Output the [x, y] coordinate of the center of the cell containing the given text.  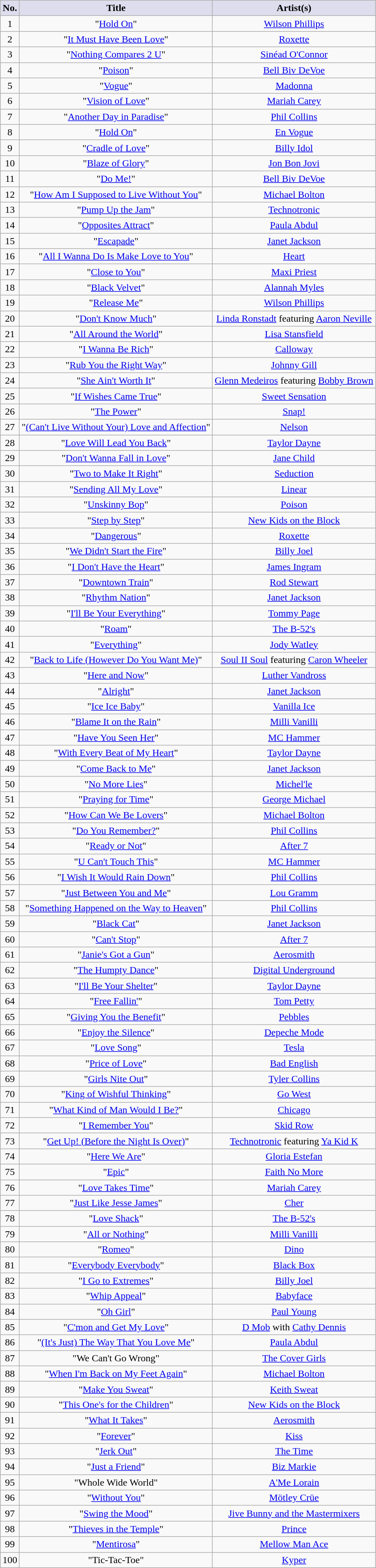
"King of Wishful Thinking" [116, 1094]
Dino [294, 1250]
"Love Shack" [116, 1219]
"Rhythm Nation" [116, 598]
Digital Underground [294, 970]
George Michael [294, 799]
83 [10, 1296]
76 [10, 1188]
43 [10, 675]
32 [10, 505]
Lou Gramm [294, 892]
36 [10, 567]
Technotronic [294, 210]
49 [10, 769]
95 [10, 1482]
96 [10, 1498]
Sinéad O'Connor [294, 55]
Kyper [294, 1560]
26 [10, 411]
65 [10, 1017]
21 [10, 334]
40 [10, 629]
"Price of Love" [116, 1063]
James Ingram [294, 567]
Kiss [294, 1435]
52 [10, 815]
Prince [294, 1529]
"Rub You the Right Way" [116, 365]
94 [10, 1467]
"I Go to Extremes" [116, 1281]
"Just Like Jesse James" [116, 1203]
Glenn Medeiros featuring Bobby Brown [294, 380]
22 [10, 349]
4 [10, 70]
"I Don't Have the Heart" [116, 567]
"Come Back to Me" [116, 769]
"Vogue" [116, 86]
Johnny Gill [294, 365]
"She Ain't Worth It" [116, 380]
"Downtown Train" [116, 582]
8 [10, 132]
29 [10, 458]
"Do You Remember?" [116, 830]
45 [10, 707]
39 [10, 613]
"If Wishes Came True" [116, 396]
63 [10, 986]
71 [10, 1110]
"Close to You" [116, 272]
Heart [294, 256]
28 [10, 442]
"Whip Appeal" [116, 1296]
97 [10, 1513]
Mötley Crüe [294, 1498]
"Praying for Time" [116, 799]
"All Around the World" [116, 334]
"Don't Wanna Fall in Love" [116, 458]
5 [10, 86]
"Just a Friend" [116, 1467]
Vanilla Ice [294, 707]
"Cradle of Love" [116, 148]
20 [10, 318]
17 [10, 272]
61 [10, 955]
31 [10, 489]
87 [10, 1358]
Biz Markie [294, 1467]
Mellow Man Ace [294, 1544]
"Can't Stop" [116, 939]
"Make You Sweat" [116, 1389]
"When I'm Back on My Feet Again" [116, 1374]
57 [10, 892]
"Roam" [116, 629]
15 [10, 241]
"Love Song" [116, 1048]
72 [10, 1125]
6 [10, 101]
50 [10, 784]
Gloria Estefan [294, 1156]
47 [10, 738]
"I Wanna Be Rich" [116, 349]
80 [10, 1250]
"Without You" [116, 1498]
1 [10, 24]
Rod Stewart [294, 582]
Snap! [294, 411]
"Thieves in the Temple" [116, 1529]
2 [10, 39]
"Poison" [116, 70]
"It Must Have Been Love" [116, 39]
Pebbles [294, 1017]
12 [10, 194]
33 [10, 520]
"Love Takes Time" [116, 1188]
"No More Lies" [116, 784]
"What Kind of Man Would I Be?" [116, 1110]
"All I Wanna Do Is Make Love to You" [116, 256]
"Two to Make It Right" [116, 474]
"Enjoy the Silence" [116, 1032]
Alannah Myles [294, 287]
No. [10, 8]
Paul Young [294, 1312]
"Just Between You and Me" [116, 892]
93 [10, 1451]
"Free Fallin'" [116, 1001]
92 [10, 1435]
24 [10, 380]
The Time [294, 1451]
"I Remember You" [116, 1125]
27 [10, 427]
38 [10, 598]
"I'll Be Your Everything" [116, 613]
The Cover Girls [294, 1358]
Soul II Soul featuring Caron Wheeler [294, 660]
"Giving You the Benefit" [116, 1017]
"Another Day in Paradise" [116, 117]
"Alright" [116, 691]
13 [10, 210]
81 [10, 1265]
"Janie's Got a Gun" [116, 955]
58 [10, 908]
"Nothing Compares 2 U" [116, 55]
Go West [294, 1094]
Michel'le [294, 784]
Chicago [294, 1110]
34 [10, 536]
Seduction [294, 474]
"Pump Up the Jam" [116, 210]
54 [10, 846]
"Something Happened on the Way to Heaven" [116, 908]
"Do Me!" [116, 179]
"I'll Be Your Shelter" [116, 986]
"Forever" [116, 1435]
Jody Watley [294, 644]
69 [10, 1079]
"Ice Ice Baby" [116, 707]
Poison [294, 505]
82 [10, 1281]
7 [10, 117]
"Mentirosa" [116, 1544]
14 [10, 225]
25 [10, 396]
Title [116, 8]
Lisa Stansfield [294, 334]
46 [10, 722]
"Epic" [116, 1172]
Jane Child [294, 458]
"Dangerous" [116, 536]
"We Didn't Start the Fire" [116, 551]
"Escapade" [116, 241]
Luther Vandross [294, 675]
"The Humpty Dance" [116, 970]
"How Can We Be Lovers" [116, 815]
56 [10, 877]
"All or Nothing" [116, 1234]
23 [10, 365]
64 [10, 1001]
3 [10, 55]
"Have You Seen Her" [116, 738]
48 [10, 753]
91 [10, 1420]
"Ready or Not" [116, 846]
67 [10, 1048]
"Whole Wide World" [116, 1482]
55 [10, 861]
Calloway [294, 349]
Artist(s) [294, 8]
Tommy Page [294, 613]
A'Me Lorain [294, 1482]
"What It Takes" [116, 1420]
"Here We Are" [116, 1156]
79 [10, 1234]
90 [10, 1405]
9 [10, 148]
99 [10, 1544]
"Tic-Tac-Toe" [116, 1560]
"Everybody Everybody" [116, 1265]
D Mob with Cathy Dennis [294, 1327]
"We Can't Go Wrong" [116, 1358]
Tesla [294, 1048]
84 [10, 1312]
"Release Me" [116, 303]
Depeche Mode [294, 1032]
"Oh Girl" [116, 1312]
35 [10, 551]
74 [10, 1156]
73 [10, 1141]
Tom Petty [294, 1001]
Keith Sweat [294, 1389]
Jon Bon Jovi [294, 163]
16 [10, 256]
53 [10, 830]
Faith No More [294, 1172]
Skid Row [294, 1125]
37 [10, 582]
"Everything" [116, 644]
"The Power" [116, 411]
Linear [294, 489]
44 [10, 691]
75 [10, 1172]
Bad English [294, 1063]
62 [10, 970]
"(It's Just) The Way That You Love Me" [116, 1343]
"Swing the Mood" [116, 1513]
77 [10, 1203]
30 [10, 474]
"With Every Beat of My Heart" [116, 753]
66 [10, 1032]
"Here and Now" [116, 675]
59 [10, 923]
Jive Bunny and the Mastermixers [294, 1513]
"Blame It on the Rain" [116, 722]
68 [10, 1063]
11 [10, 179]
60 [10, 939]
"U Can't Touch This" [116, 861]
"C'mon and Get My Love" [116, 1327]
85 [10, 1327]
98 [10, 1529]
"Sending All My Love" [116, 489]
Sweet Sensation [294, 396]
"How Am I Supposed to Live Without You" [116, 194]
"Romeo" [116, 1250]
"Love Will Lead You Back" [116, 442]
Tyler Collins [294, 1079]
"Unskinny Bop" [116, 505]
"Don't Know Much" [116, 318]
"Back to Life (However Do You Want Me)" [116, 660]
"Black Cat" [116, 923]
"This One's for the Children" [116, 1405]
"Black Velvet" [116, 287]
Nelson [294, 427]
Maxi Priest [294, 272]
Madonna [294, 86]
89 [10, 1389]
Black Box [294, 1265]
19 [10, 303]
"Opposites Attract" [116, 225]
Billy Idol [294, 148]
42 [10, 660]
"Vision of Love" [116, 101]
41 [10, 644]
51 [10, 799]
86 [10, 1343]
70 [10, 1094]
"Get Up! (Before the Night Is Over)" [116, 1141]
88 [10, 1374]
"Blaze of Glory" [116, 163]
10 [10, 163]
"Step by Step" [116, 520]
Technotronic featuring Ya Kid K [294, 1141]
Babyface [294, 1296]
En Vogue [294, 132]
Linda Ronstadt featuring Aaron Neville [294, 318]
"(Can't Live Without Your) Love and Affection" [116, 427]
18 [10, 287]
"Jerk Out" [116, 1451]
"Girls Nite Out" [116, 1079]
78 [10, 1219]
"I Wish It Would Rain Down" [116, 877]
Cher [294, 1203]
100 [10, 1560]
